Determine the (x, y) coordinate at the center of the cell enclosing the given text.  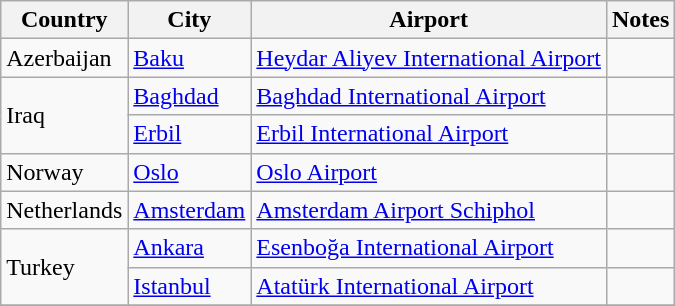
Heydar Aliyev International Airport (429, 58)
Azerbaijan (64, 58)
Esenboğa International Airport (429, 248)
Istanbul (190, 286)
Baghdad (190, 96)
Amsterdam (190, 210)
Airport (429, 20)
Baku (190, 58)
Notes (640, 20)
Oslo Airport (429, 172)
Turkey (64, 267)
City (190, 20)
Ankara (190, 248)
Baghdad International Airport (429, 96)
Oslo (190, 172)
Erbil International Airport (429, 134)
Norway (64, 172)
Atatürk International Airport (429, 286)
Netherlands (64, 210)
Country (64, 20)
Erbil (190, 134)
Amsterdam Airport Schiphol (429, 210)
Iraq (64, 115)
